Find where the given text appears and provide that cell's center as [x, y] coordinate. 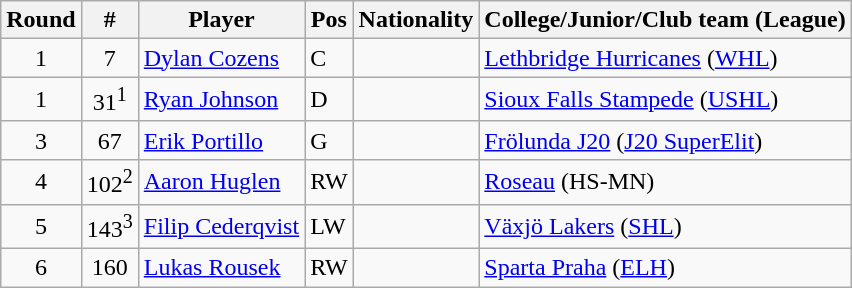
Dylan Cozens [221, 58]
7 [110, 58]
5 [41, 226]
# [110, 20]
Frölunda J20 (J20 SuperElit) [665, 140]
Player [221, 20]
Roseau (HS-MN) [665, 182]
160 [110, 268]
Sioux Falls Stampede (USHL) [665, 100]
Round [41, 20]
LW [329, 226]
Filip Cederqvist [221, 226]
C [329, 58]
Lethbridge Hurricanes (WHL) [665, 58]
Växjö Lakers (SHL) [665, 226]
Nationality [416, 20]
Sparta Praha (ELH) [665, 268]
Aaron Huglen [221, 182]
Ryan Johnson [221, 100]
311 [110, 100]
D [329, 100]
Pos [329, 20]
1022 [110, 182]
G [329, 140]
Lukas Rousek [221, 268]
4 [41, 182]
67 [110, 140]
1433 [110, 226]
Erik Portillo [221, 140]
3 [41, 140]
6 [41, 268]
College/Junior/Club team (League) [665, 20]
